From the cell containing the given text, extract its center point as [X, Y] coordinate. 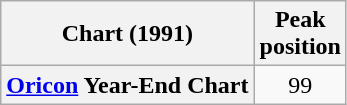
Chart (1991) [128, 34]
99 [300, 85]
Peakposition [300, 34]
Oricon Year-End Chart [128, 85]
